Detect which cell encompasses the target text, then output its [x, y] center coordinate. 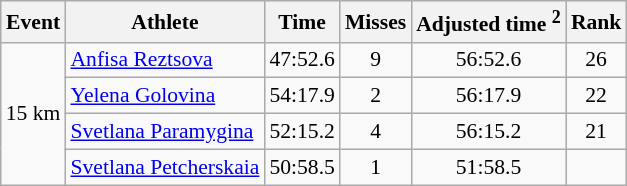
2 [376, 96]
Athlete [164, 22]
51:58.5 [488, 167]
Misses [376, 22]
54:17.9 [302, 96]
4 [376, 132]
15 km [34, 113]
Time [302, 22]
47:52.6 [302, 60]
Adjusted time 2 [488, 22]
50:58.5 [302, 167]
26 [596, 60]
Svetlana Paramygina [164, 132]
Event [34, 22]
22 [596, 96]
9 [376, 60]
52:15.2 [302, 132]
1 [376, 167]
56:15.2 [488, 132]
Rank [596, 22]
Svetlana Petcherskaia [164, 167]
21 [596, 132]
56:17.9 [488, 96]
Yelena Golovina [164, 96]
56:52.6 [488, 60]
Anfisa Reztsova [164, 60]
